Scan for the cell matching the given text and deliver its (x, y) coordinate at center. 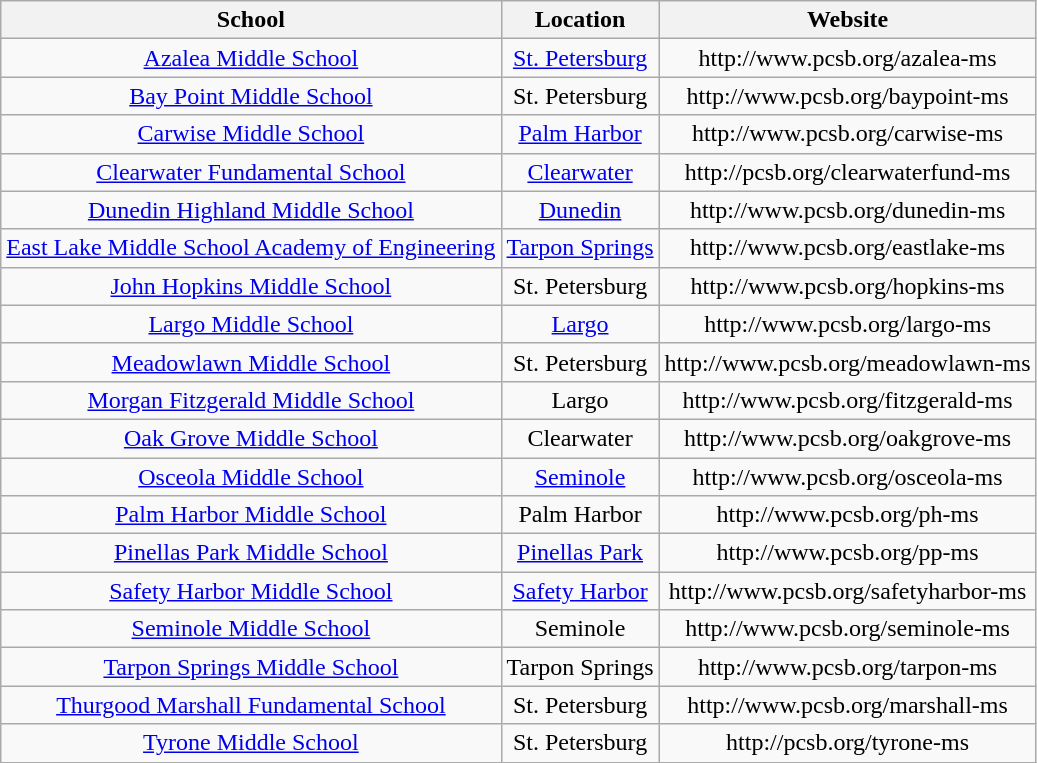
http://www.pcsb.org/baypoint-ms (848, 96)
Thurgood Marshall Fundamental School (251, 705)
Largo Middle School (251, 324)
John Hopkins Middle School (251, 286)
http://www.pcsb.org/osceola-ms (848, 477)
http://www.pcsb.org/hopkins-ms (848, 286)
http://pcsb.org/tyrone-ms (848, 743)
http://www.pcsb.org/safetyharbor-ms (848, 591)
Palm Harbor Middle School (251, 515)
Seminole Middle School (251, 629)
Dunedin Highland Middle School (251, 210)
Pinellas Park Middle School (251, 553)
http://www.pcsb.org/carwise-ms (848, 134)
Website (848, 20)
http://www.pcsb.org/tarpon-ms (848, 667)
http://www.pcsb.org/dunedin-ms (848, 210)
Morgan Fitzgerald Middle School (251, 400)
Osceola Middle School (251, 477)
Clearwater Fundamental School (251, 172)
Carwise Middle School (251, 134)
Tyrone Middle School (251, 743)
School (251, 20)
http://www.pcsb.org/fitzgerald-ms (848, 400)
http://www.pcsb.org/largo-ms (848, 324)
http://www.pcsb.org/azalea-ms (848, 58)
http://www.pcsb.org/eastlake-ms (848, 248)
http://www.pcsb.org/oakgrove-ms (848, 438)
Dunedin (580, 210)
http://www.pcsb.org/ph-ms (848, 515)
http://www.pcsb.org/pp-ms (848, 553)
Bay Point Middle School (251, 96)
http://pcsb.org/clearwaterfund-ms (848, 172)
Safety Harbor (580, 591)
Meadowlawn Middle School (251, 362)
Pinellas Park (580, 553)
East Lake Middle School Academy of Engineering (251, 248)
Oak Grove Middle School (251, 438)
http://www.pcsb.org/marshall-ms (848, 705)
http://www.pcsb.org/seminole-ms (848, 629)
Safety Harbor Middle School (251, 591)
Location (580, 20)
http://www.pcsb.org/meadowlawn-ms (848, 362)
Tarpon Springs Middle School (251, 667)
Azalea Middle School (251, 58)
